Locate the cell with the specified text and output its (x, y) center coordinate. 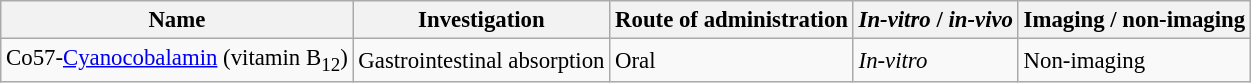
Oral (732, 61)
Name (177, 20)
Investigation (482, 20)
Non-imaging (1134, 61)
Imaging / non-imaging (1134, 20)
Gastrointestinal absorption (482, 61)
Route of administration (732, 20)
Co57-Cyanocobalamin (vitamin B12) (177, 61)
In-vitro / in-vivo (936, 20)
In-vitro (936, 61)
